Extract the (x, y) coordinate from the center of the cell holding the provided text.  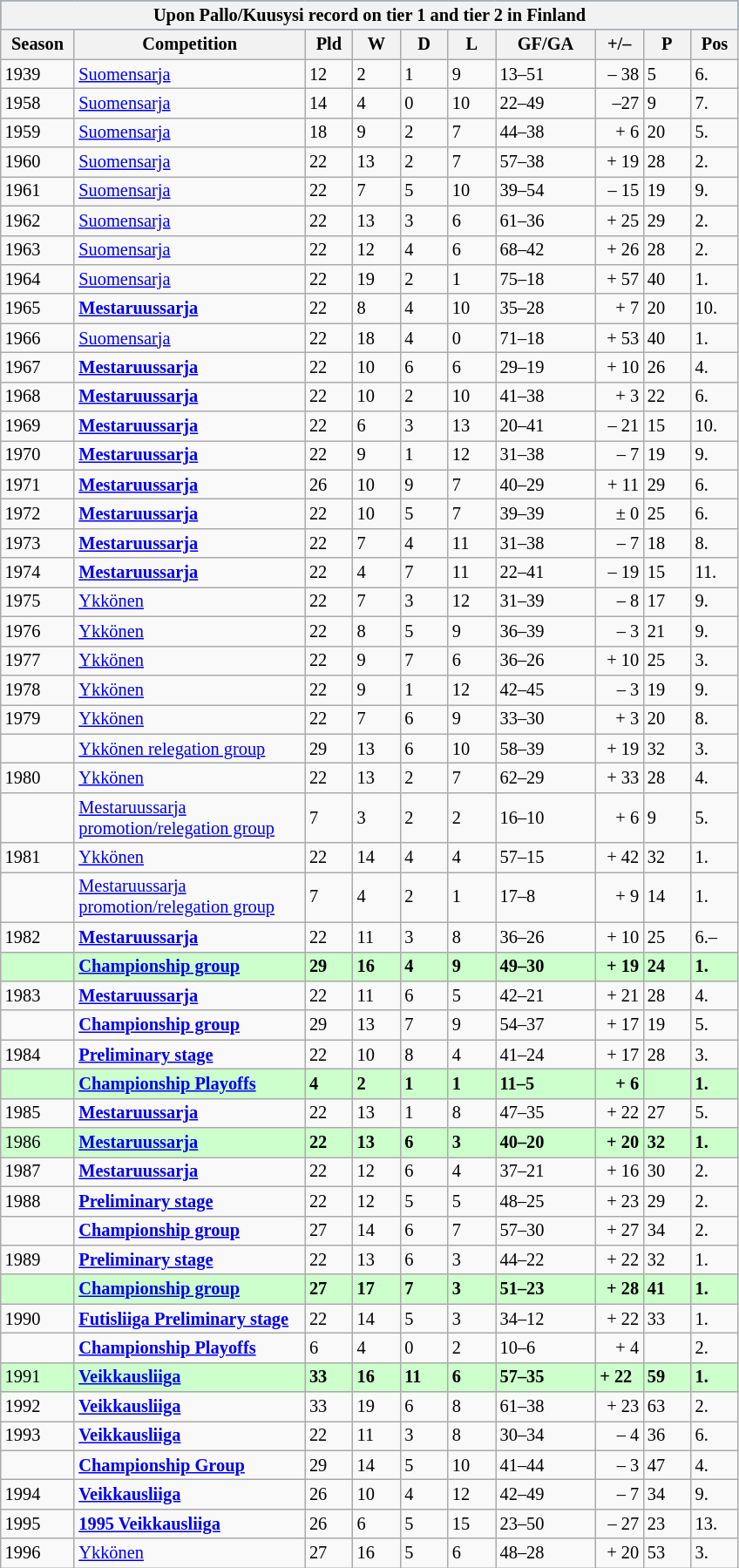
Pld (329, 44)
W (376, 44)
1994 (38, 1495)
1988 (38, 1201)
1960 (38, 162)
1992 (38, 1407)
– 4 (619, 1436)
1991 (38, 1377)
41–38 (546, 397)
1987 (38, 1171)
± 0 (619, 513)
1968 (38, 397)
1959 (38, 132)
+ 27 (619, 1231)
37–21 (546, 1171)
58–39 (546, 749)
1989 (38, 1259)
22–41 (546, 573)
1995 Veikkausliiga (190, 1524)
+ 53 (619, 338)
Championship Group (190, 1465)
71–18 (546, 338)
11–5 (546, 1083)
1973 (38, 543)
44–38 (546, 132)
Upon Pallo/Kuusysi record on tier 1 and tier 2 in Finland (369, 15)
41 (668, 1289)
61–36 (546, 221)
13. (715, 1524)
+ 4 (619, 1347)
42–45 (546, 689)
+ 21 (619, 995)
– 27 (619, 1524)
–27 (619, 103)
1990 (38, 1319)
36–39 (546, 631)
49–30 (546, 967)
Ykkönen relegation group (190, 749)
6.– (715, 937)
1985 (38, 1113)
47–35 (546, 1113)
+ 9 (619, 897)
1961 (38, 191)
30–34 (546, 1436)
P (668, 44)
31–39 (546, 601)
1962 (38, 221)
47 (668, 1465)
GF/GA (546, 44)
41–24 (546, 1055)
40–20 (546, 1143)
22–49 (546, 103)
68–42 (546, 250)
57–30 (546, 1231)
1969 (38, 426)
1977 (38, 661)
30 (668, 1171)
54–37 (546, 1025)
– 15 (619, 191)
1981 (38, 858)
13–51 (546, 74)
+ 16 (619, 1171)
1971 (38, 485)
40–29 (546, 485)
17–8 (546, 897)
– 19 (619, 573)
1979 (38, 719)
– 21 (619, 426)
42–49 (546, 1495)
7. (715, 103)
57–15 (546, 858)
L (472, 44)
16–10 (546, 818)
48–25 (546, 1201)
63 (668, 1407)
Futisliiga Preliminary stage (190, 1319)
1976 (38, 631)
+ 42 (619, 858)
+ 11 (619, 485)
– 8 (619, 601)
1983 (38, 995)
42–21 (546, 995)
+/– (619, 44)
48–28 (546, 1553)
1996 (38, 1553)
1963 (38, 250)
1978 (38, 689)
Competition (190, 44)
39–39 (546, 513)
+ 57 (619, 279)
24 (668, 967)
1984 (38, 1055)
75–18 (546, 279)
29–19 (546, 367)
1986 (38, 1143)
62–29 (546, 777)
51–23 (546, 1289)
57–35 (546, 1377)
23–50 (546, 1524)
+ 25 (619, 221)
1974 (38, 573)
61–38 (546, 1407)
23 (668, 1524)
35–28 (546, 309)
D (424, 44)
1972 (38, 513)
10–6 (546, 1347)
44–22 (546, 1259)
57–38 (546, 162)
1995 (38, 1524)
1975 (38, 601)
1939 (38, 74)
33–30 (546, 719)
1967 (38, 367)
53 (668, 1553)
59 (668, 1377)
21 (668, 631)
1965 (38, 309)
+ 26 (619, 250)
34–12 (546, 1319)
+ 7 (619, 309)
Season (38, 44)
+ 33 (619, 777)
Pos (715, 44)
1970 (38, 455)
1982 (38, 937)
36 (668, 1436)
– 38 (619, 74)
41–44 (546, 1465)
39–54 (546, 191)
1958 (38, 103)
11. (715, 573)
1964 (38, 279)
20–41 (546, 426)
1966 (38, 338)
+ 28 (619, 1289)
1993 (38, 1436)
1980 (38, 777)
